Scan for the cell matching the given text and deliver its (x, y) coordinate at center. 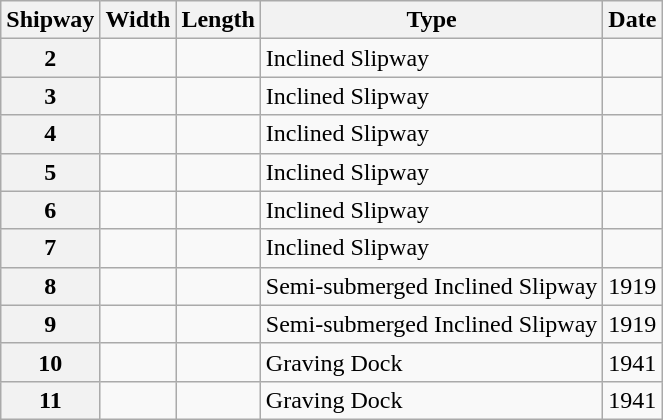
6 (50, 210)
9 (50, 324)
7 (50, 248)
2 (50, 58)
11 (50, 400)
Width (138, 20)
Type (432, 20)
3 (50, 96)
Length (218, 20)
Date (632, 20)
Shipway (50, 20)
4 (50, 134)
8 (50, 286)
5 (50, 172)
10 (50, 362)
